From the cell containing the given text, extract its center point as [x, y] coordinate. 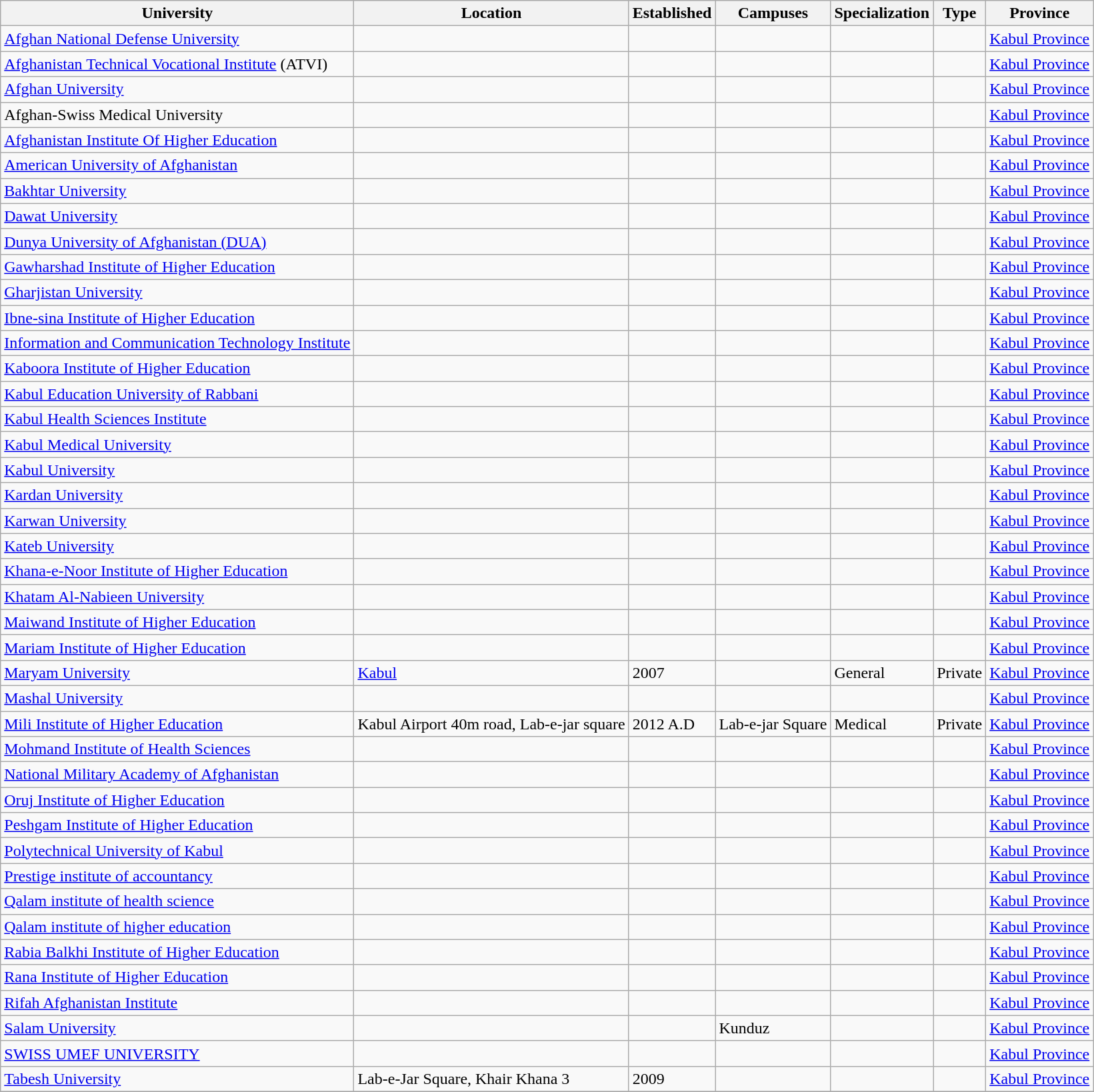
Afghan University [177, 89]
Kabul University [177, 470]
Lab-e-Jar Square, Khair Khana 3 [491, 1079]
Kardan University [177, 495]
Bakhtar University [177, 191]
Rabia Balkhi Institute of Higher Education [177, 952]
Kabul Education University of Rabbani [177, 394]
Mohmand Institute of Health Sciences [177, 749]
University [177, 13]
Dawat University [177, 216]
Kaboora Institute of Higher Education [177, 369]
Rana Institute of Higher Education [177, 977]
Salam University [177, 1028]
Medical [882, 723]
Ibne-sina Institute of Higher Education [177, 318]
Gawharshad Institute of Higher Education [177, 267]
Qalam institute of health science [177, 901]
Location [491, 13]
Type [960, 13]
Mariam Institute of Higher Education [177, 647]
2007 [672, 673]
Peshgam Institute of Higher Education [177, 825]
Established [672, 13]
Kabul Airport 40m road, Lab-e-jar square [491, 723]
Tabesh University [177, 1079]
Kunduz [773, 1028]
2009 [672, 1079]
2012 A.D [672, 723]
Mashal University [177, 698]
Information and Communication Technology Institute [177, 343]
Karwan University [177, 521]
Dunya University of Afghanistan (DUA) [177, 241]
Mili Institute of Higher Education [177, 723]
Kabul [491, 673]
Kateb University [177, 546]
Afghan-Swiss Medical University [177, 115]
Province [1040, 13]
Qalam institute of higher education [177, 927]
Afghanistan Technical Vocational Institute (ATVI) [177, 64]
SWISS UMEF UNIVERSITY [177, 1053]
National Military Academy of Afghanistan [177, 775]
Maiwand Institute of Higher Education [177, 622]
Rifah Afghanistan Institute [177, 1003]
Specialization [882, 13]
Gharjistan University [177, 292]
Afghan National Defense University [177, 39]
General [882, 673]
Afghanistan Institute Of Higher Education [177, 140]
Khatam Al-Nabieen University [177, 597]
Prestige institute of accountancy [177, 876]
Kabul Medical University [177, 445]
Polytechnical University of Kabul [177, 851]
Khana-e-Noor Institute of Higher Education [177, 571]
Lab-e-jar Square [773, 723]
Oruj Institute of Higher Education [177, 800]
Kabul Health Sciences Institute [177, 419]
Campuses [773, 13]
Maryam University [177, 673]
American University of Afghanistan [177, 165]
